Pinpoint the cell where the given text exists, returning its (x, y) midpoint coordinate. 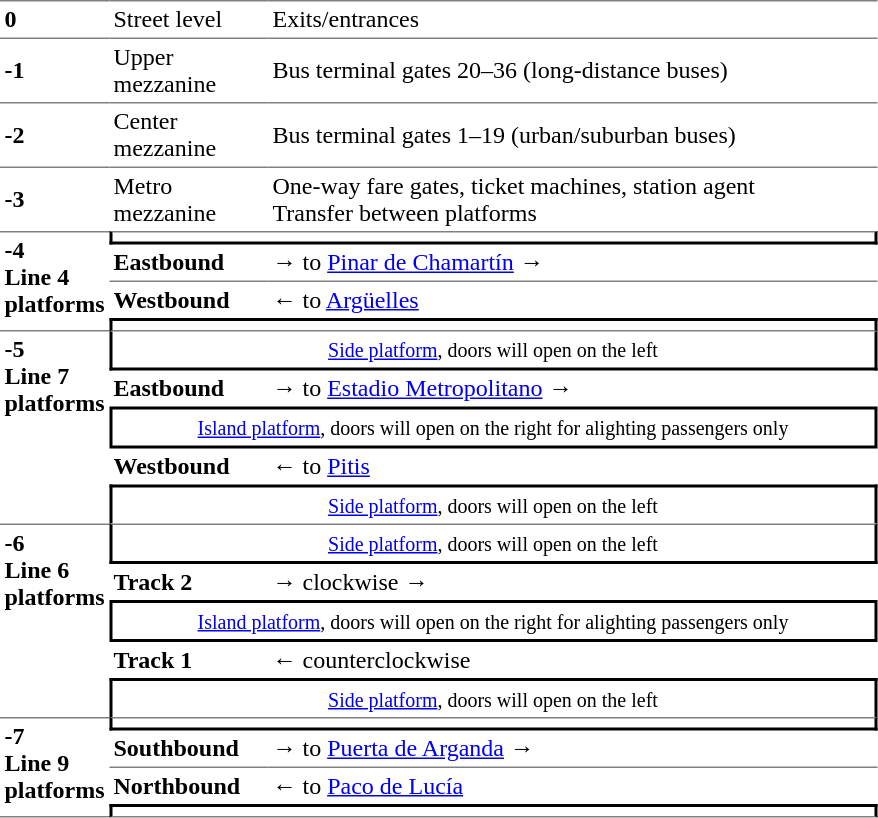
Track 1 (188, 660)
-3 (54, 198)
Exits/entrances (572, 19)
→ clockwise → (572, 582)
← counterclockwise (572, 660)
Bus terminal gates 1–19 (urban/suburban buses) (572, 134)
Southbound (188, 749)
→ to Puerta de Arganda → (572, 749)
Upper mezzanine (188, 70)
Track 2 (188, 582)
-2 (54, 134)
← to Argüelles (572, 300)
-5 Line 7 platforms (54, 428)
Center mezzanine (188, 134)
→ to Estadio Metropolitano → (572, 388)
Bus terminal gates 20–36 (long-distance buses) (572, 70)
Street level (188, 19)
Northbound (188, 786)
← to Pitis (572, 466)
-6 Line 6 platforms (54, 621)
One-way fare gates, ticket machines, station agent Transfer between platforms (572, 198)
→ to Pinar de Chamartín → (572, 263)
0 (54, 19)
Metro mezzanine (188, 198)
-1 (54, 70)
-7Line 9 platforms (54, 767)
-4Line 4 platforms (54, 281)
← to Paco de Lucía (572, 786)
